Extract the [x, y] coordinate from the center of the cell holding the provided text.  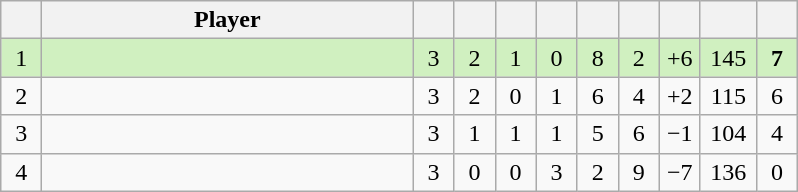
+2 [680, 96]
145 [728, 58]
−1 [680, 134]
7 [776, 58]
+6 [680, 58]
8 [598, 58]
5 [598, 134]
136 [728, 172]
−7 [680, 172]
Player [228, 20]
115 [728, 96]
104 [728, 134]
9 [638, 172]
